Determine the [x, y] coordinate at the center of the cell enclosing the given text.  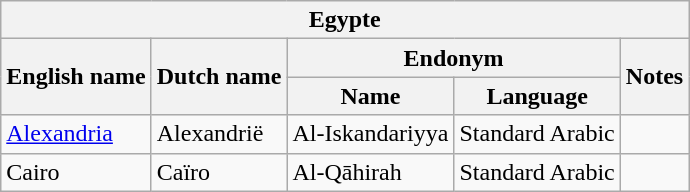
Caïro [219, 172]
Al-Iskandariyya [370, 134]
Al-Qāhirah [370, 172]
English name [76, 77]
Dutch name [219, 77]
Name [370, 96]
Notes [654, 77]
Cairo [76, 172]
Language [537, 96]
Egypte [345, 20]
Alexandrië [219, 134]
Alexandria [76, 134]
Endonym [454, 58]
